Identify which cell holds the provided text, then report its (X, Y) central coordinate. 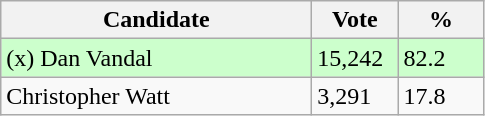
Candidate (156, 20)
Christopher Watt (156, 96)
3,291 (355, 96)
17.8 (441, 96)
15,242 (355, 58)
(x) Dan Vandal (156, 58)
Vote (355, 20)
82.2 (441, 58)
% (441, 20)
